From the cell containing the given text, extract its center point as [X, Y] coordinate. 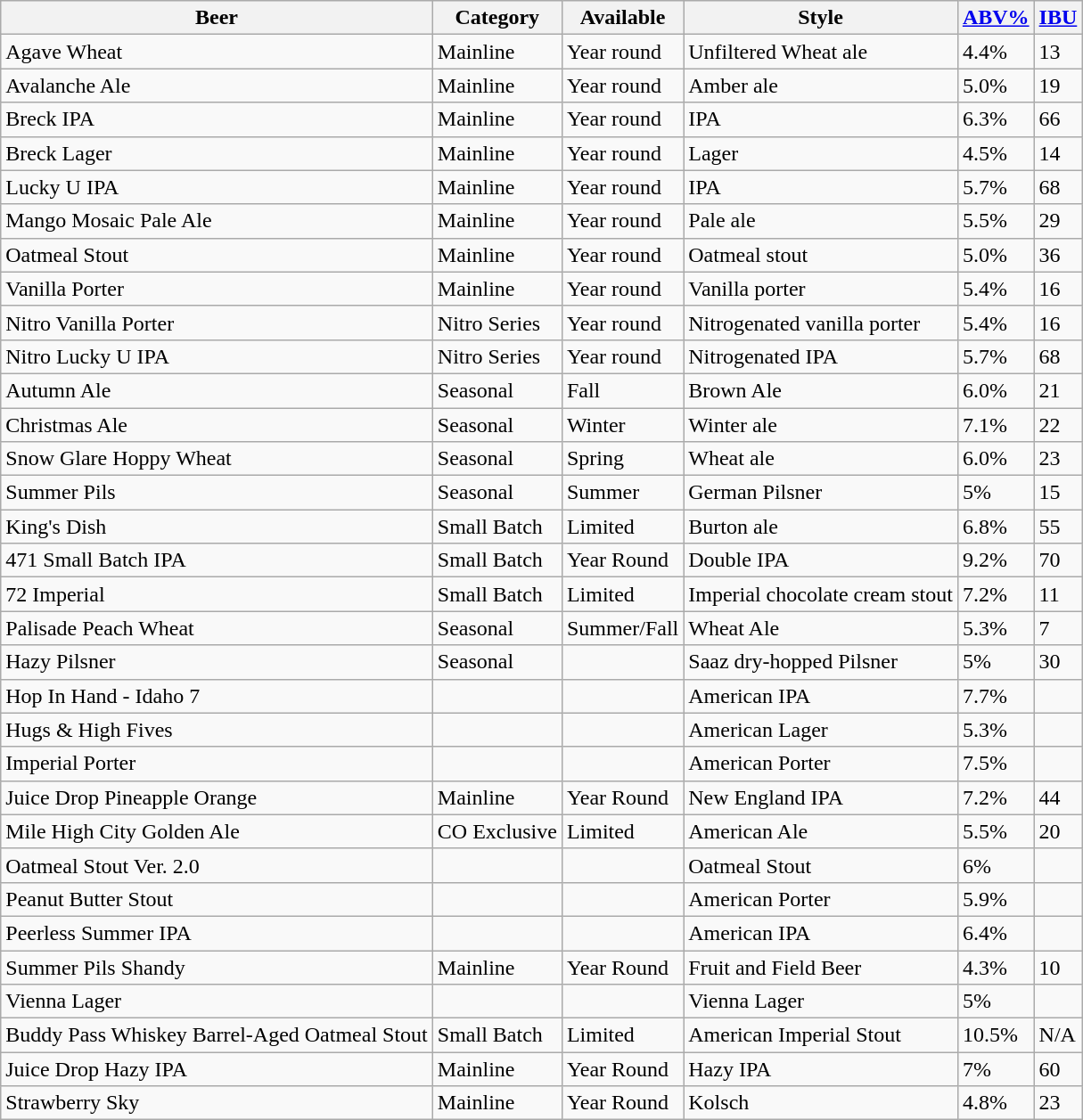
13 [1058, 52]
30 [1058, 662]
Autumn Ale [217, 390]
Oatmeal Stout Ver. 2.0 [217, 865]
Juice Drop Pineapple Orange [217, 797]
Amber ale [821, 86]
Summer Pils Shandy [217, 967]
36 [1058, 255]
IBU [1058, 18]
Imperial Porter [217, 764]
11 [1058, 594]
60 [1058, 1069]
Lager [821, 153]
4.8% [996, 1103]
Hazy IPA [821, 1069]
Agave Wheat [217, 52]
Kolsch [821, 1103]
6.3% [996, 119]
ABV% [996, 18]
American Ale [821, 831]
7.1% [996, 425]
44 [1058, 797]
Lucky U IPA [217, 187]
King's Dish [217, 527]
German Pilsner [821, 493]
Style [821, 18]
Fall [622, 390]
Pale ale [821, 221]
Christmas Ale [217, 425]
Strawberry Sky [217, 1103]
14 [1058, 153]
Palisade Peach Wheat [217, 628]
15 [1058, 493]
Imperial chocolate cream stout [821, 594]
10.5% [996, 1035]
55 [1058, 527]
Unfiltered Wheat ale [821, 52]
70 [1058, 560]
Oatmeal stout [821, 255]
4.4% [996, 52]
N/A [1058, 1035]
471 Small Batch IPA [217, 560]
Avalanche Ale [217, 86]
7 [1058, 628]
American Imperial Stout [821, 1035]
9.2% [996, 560]
10 [1058, 967]
Fruit and Field Beer [821, 967]
Juice Drop Hazy IPA [217, 1069]
7% [996, 1069]
Breck IPA [217, 119]
Peerless Summer IPA [217, 933]
Brown Ale [821, 390]
4.5% [996, 153]
Mango Mosaic Pale Ale [217, 221]
Hazy Pilsner [217, 662]
20 [1058, 831]
Spring [622, 459]
American Lager [821, 730]
Buddy Pass Whiskey Barrel-Aged Oatmeal Stout [217, 1035]
Vanilla porter [821, 289]
Saaz dry-hopped Pilsner [821, 662]
Category [497, 18]
Summer/Fall [622, 628]
72 Imperial [217, 594]
Available [622, 18]
19 [1058, 86]
7.7% [996, 696]
6.8% [996, 527]
6% [996, 865]
Beer [217, 18]
Breck Lager [217, 153]
New England IPA [821, 797]
Summer Pils [217, 493]
Double IPA [821, 560]
Wheat Ale [821, 628]
7.5% [996, 764]
Vanilla Porter [217, 289]
22 [1058, 425]
Nitro Lucky U IPA [217, 356]
21 [1058, 390]
Mile High City Golden Ale [217, 831]
66 [1058, 119]
Hugs & High Fives [217, 730]
Nitro Vanilla Porter [217, 323]
4.3% [996, 967]
CO Exclusive [497, 831]
6.4% [996, 933]
Peanut Butter Stout [217, 899]
Winter [622, 425]
Wheat ale [821, 459]
Summer [622, 493]
29 [1058, 221]
Winter ale [821, 425]
Nitrogenated IPA [821, 356]
Burton ale [821, 527]
Hop In Hand - Idaho 7 [217, 696]
5.9% [996, 899]
Snow Glare Hoppy Wheat [217, 459]
Nitrogenated vanilla porter [821, 323]
